Detect which cell encompasses the target text, then output its [X, Y] center coordinate. 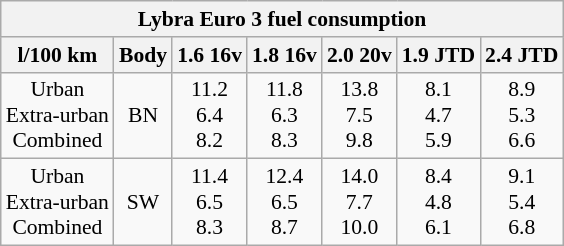
13.87.59.8 [360, 116]
11.86.38.3 [284, 116]
2.4 JTD [522, 55]
l/100 km [58, 55]
8.44.86.1 [438, 202]
14.07.710.0 [360, 202]
8.95.36.6 [522, 116]
2.0 20v [360, 55]
Lybra Euro 3 fuel consumption [282, 19]
SW [143, 202]
11.26.48.2 [210, 116]
1.8 16v [284, 55]
BN [143, 116]
12.46.58.7 [284, 202]
8.14.75.9 [438, 116]
1.9 JTD [438, 55]
1.6 16v [210, 55]
11.46.58.3 [210, 202]
9.15.46.8 [522, 202]
Body [143, 55]
